Provide the [X, Y] coordinate of the cell's center where the given text is located.  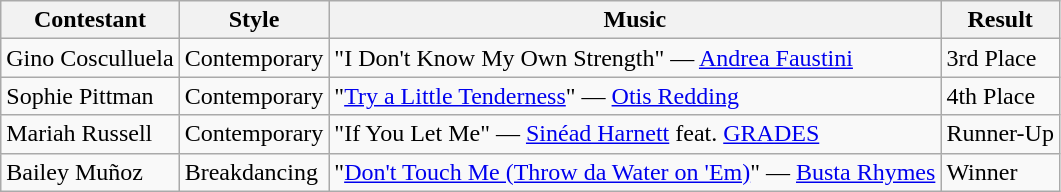
Winner [1000, 172]
Bailey Muñoz [90, 172]
Gino Cosculluela [90, 58]
Mariah Russell [90, 134]
Sophie Pittman [90, 96]
"Try a Little Tenderness" — Otis Redding [635, 96]
Style [254, 20]
Contestant [90, 20]
"Don't Touch Me (Throw da Water on 'Em)" — Busta Rhymes [635, 172]
"I Don't Know My Own Strength" — Andrea Faustini [635, 58]
3rd Place [1000, 58]
Result [1000, 20]
Breakdancing [254, 172]
"If You Let Me" — Sinéad Harnett feat. GRADES [635, 134]
Music [635, 20]
4th Place [1000, 96]
Runner-Up [1000, 134]
